For the text-containing cell, return its midpoint in [x, y] coordinate format. 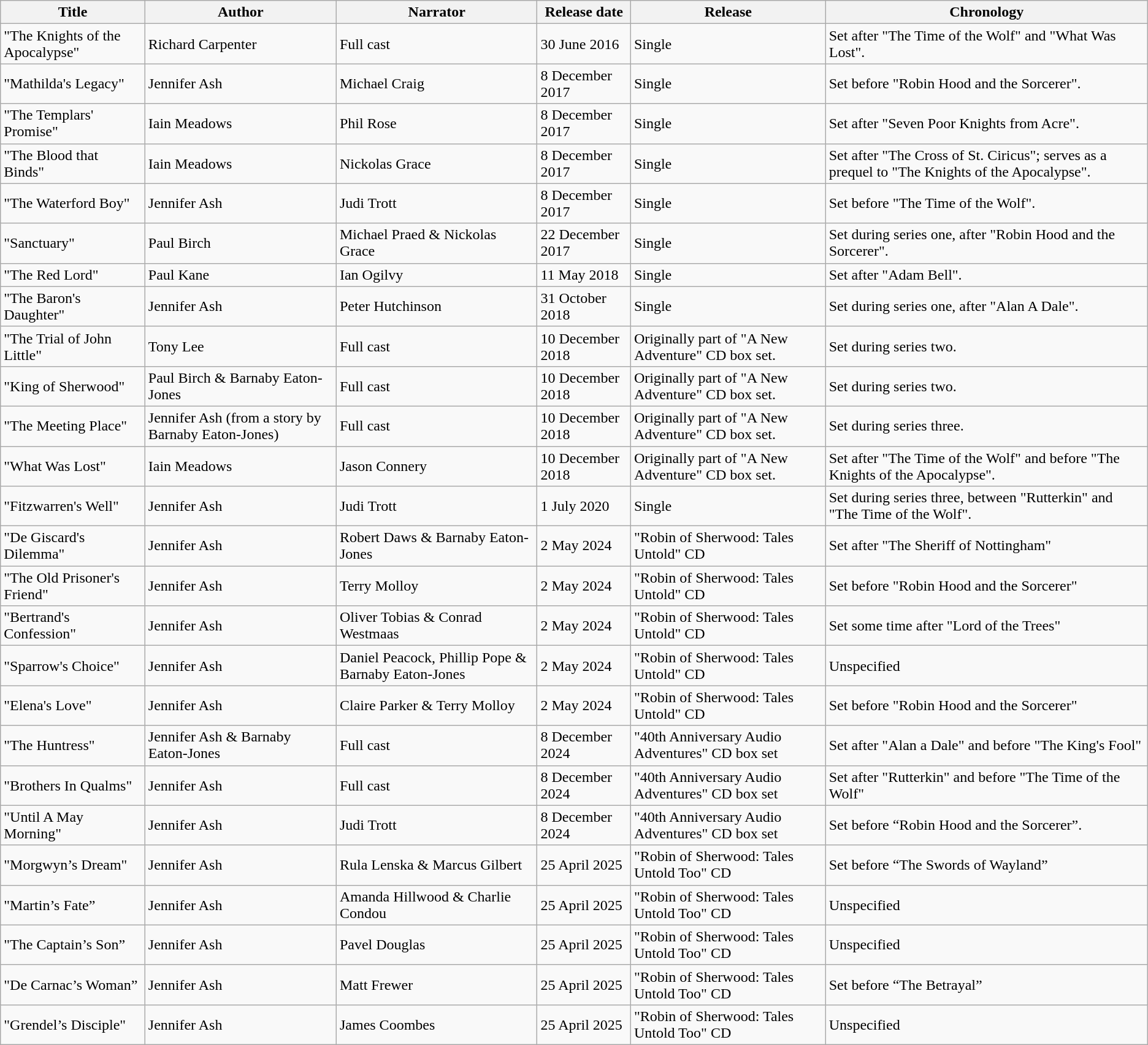
James Coombes [437, 1024]
"The Baron's Daughter" [73, 307]
Set before “Robin Hood and the Sorcerer”. [986, 825]
"Morgwyn’s Dream" [73, 865]
Set some time after "Lord of the Trees" [986, 626]
Set after "The Time of the Wolf" and "What Was Lost". [986, 44]
Release date [584, 12]
"De Giscard's Dilemma" [73, 546]
"The Trial of John Little" [73, 346]
Michael Praed & Nickolas Grace [437, 243]
Author [240, 12]
"Martin’s Fate” [73, 905]
"Grendel’s Disciple" [73, 1024]
Set before “The Swords of Wayland” [986, 865]
Michael Craig [437, 83]
Set after "Rutterkin" and before "The Time of the Wolf" [986, 785]
Release [728, 12]
"The Captain’s Son” [73, 944]
Set during series one, after "Robin Hood and the Sorcerer". [986, 243]
Paul Kane [240, 275]
Set before "Robin Hood and the Sorcerer". [986, 83]
Oliver Tobias & Conrad Westmaas [437, 626]
Set before “The Betrayal” [986, 985]
Set after "The Time of the Wolf" and before "The Knights of the Apocalypse". [986, 466]
Chronology [986, 12]
Claire Parker & Terry Molloy [437, 705]
"Sparrow's Choice" [73, 666]
30 June 2016 [584, 44]
"Elena's Love" [73, 705]
Set after "Seven Poor Knights from Acre". [986, 124]
"The Old Prisoner's Friend" [73, 586]
Set during series one, after "Alan A Dale". [986, 307]
"Fitzwarren's Well" [73, 507]
"The Huntress" [73, 746]
Paul Birch [240, 243]
Amanda Hillwood & Charlie Condou [437, 905]
Richard Carpenter [240, 44]
"De Carnac’s Woman” [73, 985]
"Mathilda's Legacy" [73, 83]
Peter Hutchinson [437, 307]
Daniel Peacock, Phillip Pope & Barnaby Eaton-Jones [437, 666]
Paul Birch & Barnaby Eaton-Jones [240, 386]
"The Red Lord" [73, 275]
Set after "Alan a Dale" and before "The King's Fool" [986, 746]
Tony Lee [240, 346]
Set during series three. [986, 426]
"Until A May Morning" [73, 825]
Pavel Douglas [437, 944]
"Brothers In Qualms" [73, 785]
"The Meeting Place" [73, 426]
Set before "The Time of the Wolf". [986, 204]
Phil Rose [437, 124]
Terry Molloy [437, 586]
Rula Lenska & Marcus Gilbert [437, 865]
Ian Ogilvy [437, 275]
1 July 2020 [584, 507]
"The Waterford Boy" [73, 204]
31 October 2018 [584, 307]
11 May 2018 [584, 275]
"The Blood that Binds" [73, 163]
Jason Connery [437, 466]
Nickolas Grace [437, 163]
Jennifer Ash (from a story by Barnaby Eaton-Jones) [240, 426]
Set after "The Cross of St. Ciricus"; serves as a prequel to "The Knights of the Apocalypse". [986, 163]
22 December 2017 [584, 243]
Set after "The Sheriff of Nottingham" [986, 546]
"The Templars' Promise" [73, 124]
Narrator [437, 12]
Jennifer Ash & Barnaby Eaton-Jones [240, 746]
Title [73, 12]
Robert Daws & Barnaby Eaton-Jones [437, 546]
"What Was Lost" [73, 466]
Matt Frewer [437, 985]
"King of Sherwood" [73, 386]
Set during series three, between "Rutterkin" and "The Time of the Wolf". [986, 507]
"Bertrand's Confession" [73, 626]
Set after "Adam Bell". [986, 275]
"Sanctuary" [73, 243]
"The Knights of the Apocalypse" [73, 44]
